Return (x, y) of the center of cell containing provided text 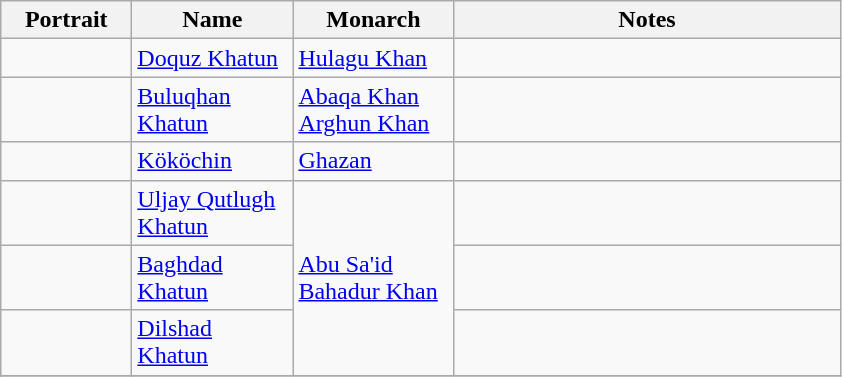
Monarch (374, 20)
Uljay Qutlugh Khatun (212, 212)
Dilshad Khatun (212, 342)
Abaqa KhanArghun Khan (374, 110)
Kököchin (212, 161)
Baghdad Khatun (212, 278)
Portrait (66, 20)
Buluqhan Khatun (212, 110)
Notes (647, 20)
Name (212, 20)
Ghazan (374, 161)
Doquz Khatun (212, 58)
Abu Sa'id Bahadur Khan (374, 278)
Hulagu Khan (374, 58)
